Return the (x, y) coordinate for the center point of the cell that contains the specified text.  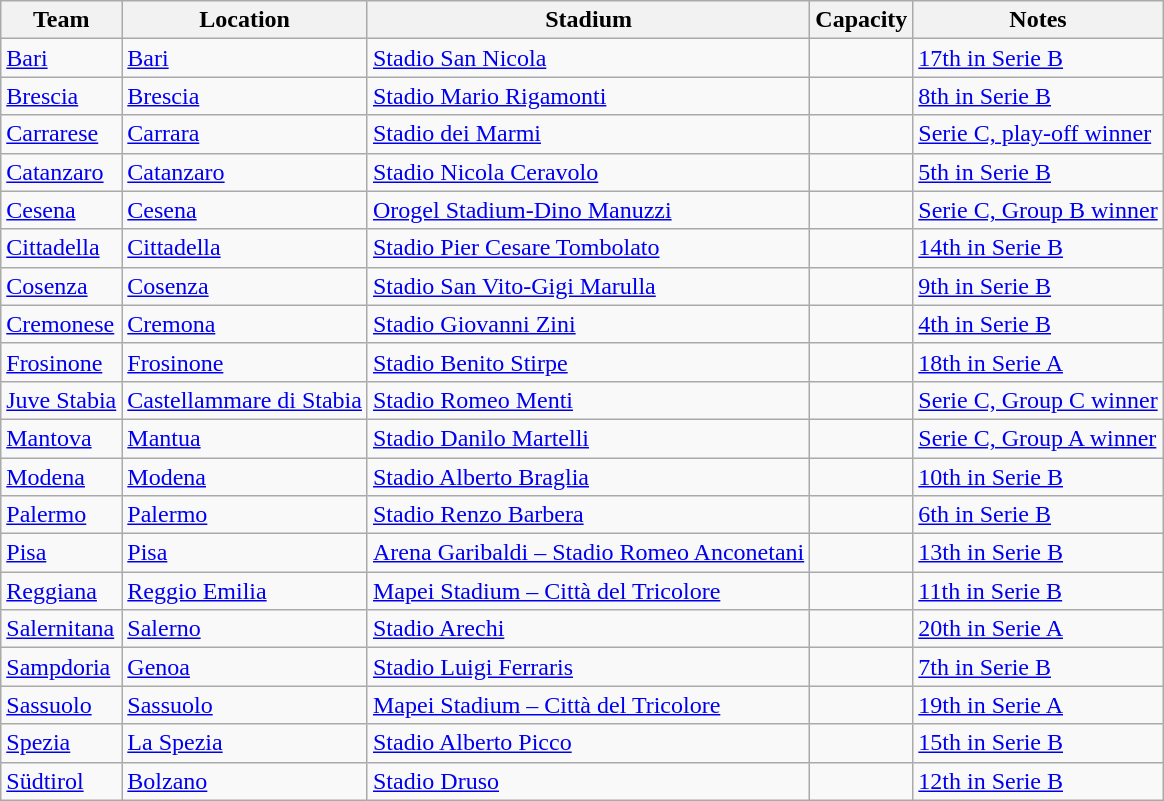
Stadio Mario Rigamonti (588, 96)
20th in Serie A (1038, 629)
Mantua (245, 438)
Stadio San Vito-Gigi Marulla (588, 286)
14th in Serie B (1038, 248)
Salerno (245, 629)
Stadio Renzo Barbera (588, 515)
7th in Serie B (1038, 667)
Stadio Alberto Braglia (588, 477)
Stadium (588, 20)
Serie C, Group B winner (1038, 210)
Castellammare di Stabia (245, 400)
15th in Serie B (1038, 743)
Sampdoria (62, 667)
Stadio Pier Cesare Tombolato (588, 248)
Stadio Alberto Picco (588, 743)
Genoa (245, 667)
Orogel Stadium-Dino Manuzzi (588, 210)
18th in Serie A (1038, 362)
Notes (1038, 20)
Stadio Luigi Ferraris (588, 667)
Spezia (62, 743)
Location (245, 20)
Serie C, play-off winner (1038, 134)
Stadio Danilo Martelli (588, 438)
Arena Garibaldi – Stadio Romeo Anconetani (588, 553)
6th in Serie B (1038, 515)
Carrarese (62, 134)
5th in Serie B (1038, 172)
Stadio Giovanni Zini (588, 324)
Juve Stabia (62, 400)
Reggiana (62, 591)
La Spezia (245, 743)
Serie C, Group A winner (1038, 438)
Capacity (862, 20)
Südtirol (62, 781)
11th in Serie B (1038, 591)
Carrara (245, 134)
Stadio Druso (588, 781)
Stadio San Nicola (588, 58)
13th in Serie B (1038, 553)
8th in Serie B (1038, 96)
9th in Serie B (1038, 286)
19th in Serie A (1038, 705)
Cremona (245, 324)
17th in Serie B (1038, 58)
Bolzano (245, 781)
Serie C, Group C winner (1038, 400)
10th in Serie B (1038, 477)
Salernitana (62, 629)
Reggio Emilia (245, 591)
Team (62, 20)
Stadio Nicola Ceravolo (588, 172)
12th in Serie B (1038, 781)
4th in Serie B (1038, 324)
Mantova (62, 438)
Stadio dei Marmi (588, 134)
Cremonese (62, 324)
Stadio Romeo Menti (588, 400)
Stadio Arechi (588, 629)
Stadio Benito Stirpe (588, 362)
